Locate the cell with the specified text and output its [x, y] center coordinate. 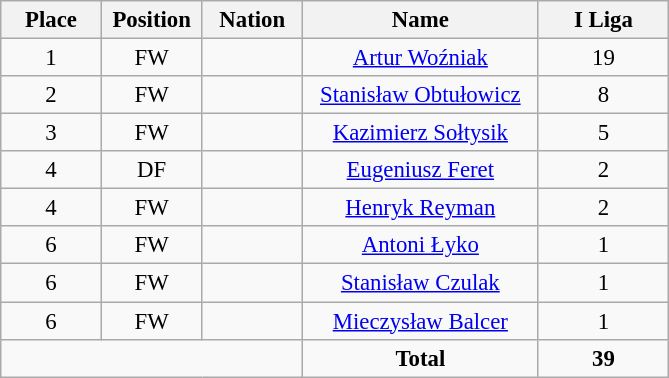
Henryk Reyman [421, 208]
Nation [252, 20]
Antoni Łyko [421, 245]
19 [604, 58]
Artur Woźniak [421, 58]
8 [604, 95]
Mieczysław Balcer [421, 321]
Place [52, 20]
Kazimierz Sołtysik [421, 133]
5 [604, 133]
Eugeniusz Feret [421, 170]
Name [421, 20]
Position [152, 20]
I Liga [604, 20]
Stanisław Obtułowicz [421, 95]
3 [52, 133]
DF [152, 170]
Stanisław Czulak [421, 283]
39 [604, 358]
Total [421, 358]
